Identify which cell holds the provided text, then report its (x, y) central coordinate. 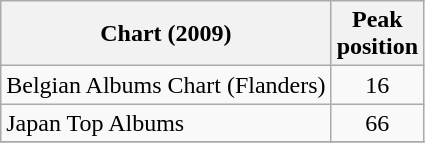
Belgian Albums Chart (Flanders) (166, 85)
Peakposition (377, 34)
Chart (2009) (166, 34)
66 (377, 123)
16 (377, 85)
Japan Top Albums (166, 123)
